Detect which cell encompasses the target text, then output its [X, Y] center coordinate. 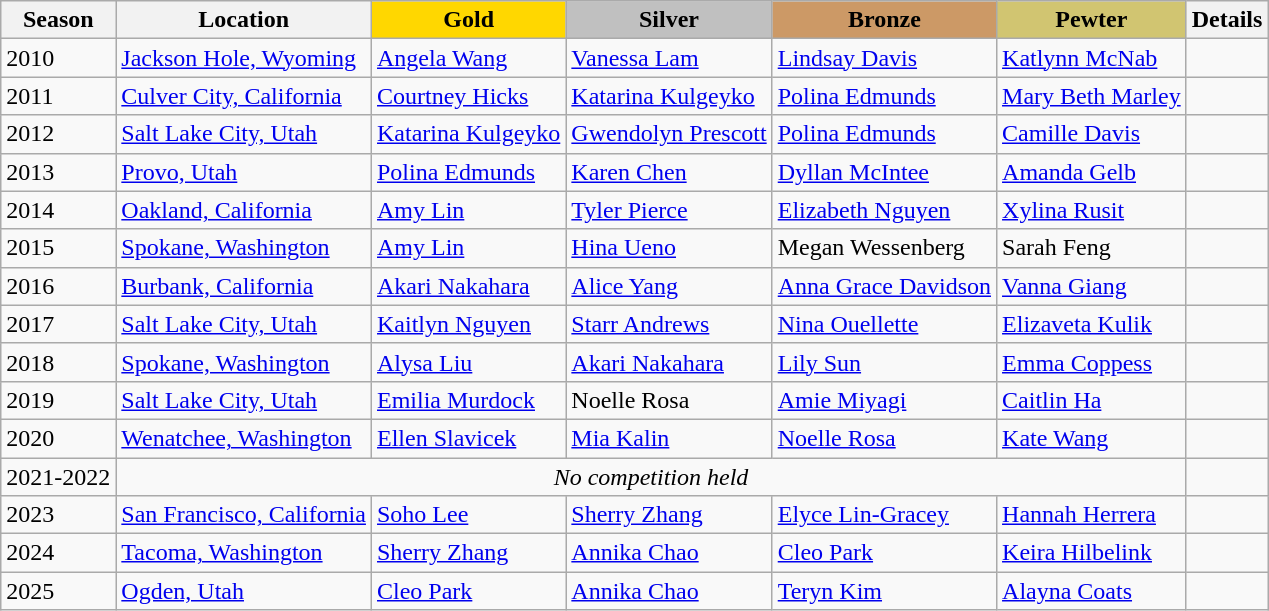
Megan Wessenberg [884, 248]
Courtney Hicks [468, 96]
Ogden, Utah [244, 591]
Lily Sun [884, 362]
Elizabeth Nguyen [884, 210]
Amie Miyagi [884, 400]
Hannah Herrera [1092, 515]
2023 [58, 515]
2017 [58, 324]
Hina Ueno [669, 248]
Details [1227, 20]
Elizaveta Kulik [1092, 324]
Emilia Murdock [468, 400]
Camille Davis [1092, 134]
Amanda Gelb [1092, 172]
2025 [58, 591]
Angela Wang [468, 58]
Keira Hilbelink [1092, 553]
Lindsay Davis [884, 58]
Kaitlyn Nguyen [468, 324]
Jackson Hole, Wyoming [244, 58]
2019 [58, 400]
Vanna Giang [1092, 286]
Bronze [884, 20]
Vanessa Lam [669, 58]
Burbank, California [244, 286]
Nina Ouellette [884, 324]
Silver [669, 20]
Alice Yang [669, 286]
San Francisco, California [244, 515]
Alayna Coats [1092, 591]
Alysa Liu [468, 362]
No competition held [651, 477]
Pewter [1092, 20]
Mia Kalin [669, 438]
2012 [58, 134]
Gwendolyn Prescott [669, 134]
2020 [58, 438]
Tacoma, Washington [244, 553]
Provo, Utah [244, 172]
2024 [58, 553]
Kate Wang [1092, 438]
Oakland, California [244, 210]
Caitlin Ha [1092, 400]
Katlynn McNab [1092, 58]
Starr Andrews [669, 324]
Season [58, 20]
2015 [58, 248]
Location [244, 20]
Ellen Slavicek [468, 438]
2016 [58, 286]
Soho Lee [468, 515]
Xylina Rusit [1092, 210]
Teryn Kim [884, 591]
Gold [468, 20]
2018 [58, 362]
2011 [58, 96]
Mary Beth Marley [1092, 96]
Culver City, California [244, 96]
Anna Grace Davidson [884, 286]
Wenatchee, Washington [244, 438]
2010 [58, 58]
2014 [58, 210]
Emma Coppess [1092, 362]
2021-2022 [58, 477]
Dyllan McIntee [884, 172]
2013 [58, 172]
Tyler Pierce [669, 210]
Karen Chen [669, 172]
Elyce Lin-Gracey [884, 515]
Sarah Feng [1092, 248]
